Search for the cell housing the specified text and yield its [x, y] center coordinate. 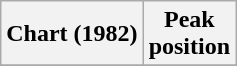
Chart (1982) [72, 34]
Peakposition [189, 34]
